Find where the given text appears and provide that cell's center as [x, y] coordinate. 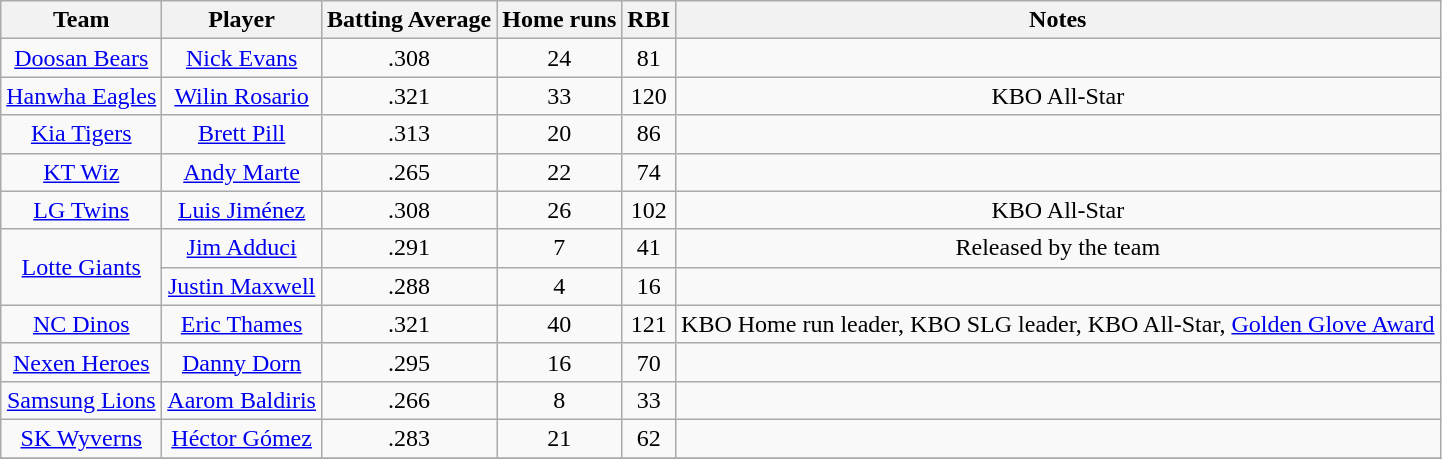
Héctor Gómez [242, 438]
70 [649, 362]
.288 [408, 286]
.266 [408, 400]
24 [560, 58]
.265 [408, 172]
120 [649, 96]
Lotte Giants [82, 267]
Hanwha Eagles [82, 96]
81 [649, 58]
26 [560, 210]
21 [560, 438]
Home runs [560, 20]
Jim Adduci [242, 248]
Team [82, 20]
.295 [408, 362]
Notes [1058, 20]
SK Wyverns [82, 438]
Danny Dorn [242, 362]
.291 [408, 248]
Samsung Lions [82, 400]
40 [560, 324]
KT Wiz [82, 172]
8 [560, 400]
Andy Marte [242, 172]
Wilin Rosario [242, 96]
Nexen Heroes [82, 362]
Aarom Baldiris [242, 400]
Brett Pill [242, 134]
Justin Maxwell [242, 286]
62 [649, 438]
22 [560, 172]
Nick Evans [242, 58]
4 [560, 286]
86 [649, 134]
74 [649, 172]
Kia Tigers [82, 134]
Player [242, 20]
102 [649, 210]
LG Twins [82, 210]
Eric Thames [242, 324]
20 [560, 134]
Released by the team [1058, 248]
Doosan Bears [82, 58]
.313 [408, 134]
KBO Home run leader, KBO SLG leader, KBO All-Star, Golden Glove Award [1058, 324]
.283 [408, 438]
NC Dinos [82, 324]
7 [560, 248]
41 [649, 248]
RBI [649, 20]
Luis Jiménez [242, 210]
Batting Average [408, 20]
121 [649, 324]
